Extract the [x, y] coordinate from the center of the cell holding the provided text.  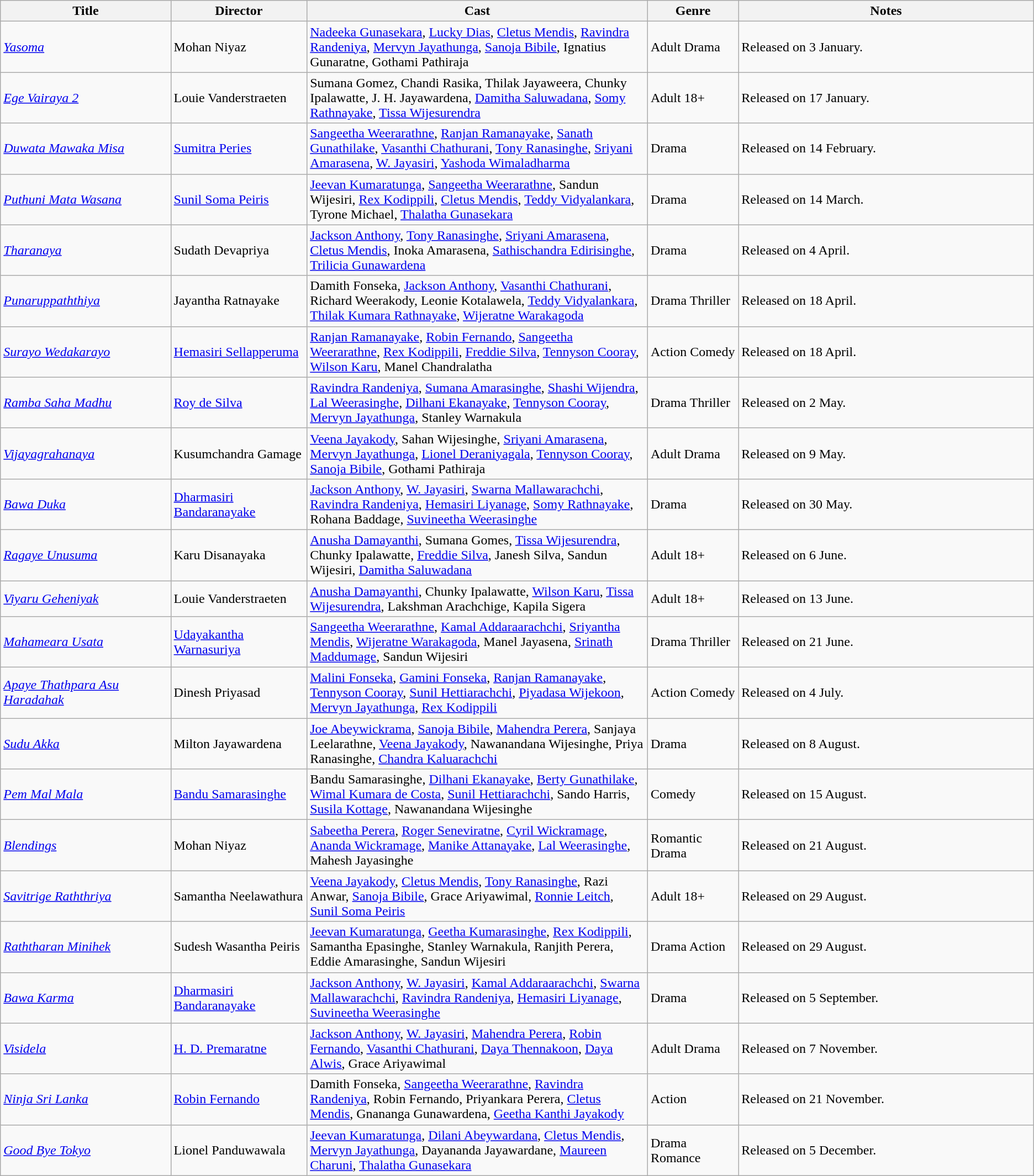
Drama Romance [693, 1150]
Jackson Anthony, Tony Ranasinghe, Sriyani Amarasena, Cletus Mendis, Inoka Amarasena, Sathischandra Edirisinghe, Trilicia Gunawardena [477, 250]
Surayo Wedakarayo [86, 352]
Released on 4 April. [886, 250]
Released on 7 November. [886, 1048]
Savitrige Raththriya [86, 896]
Kusumchandra Gamage [239, 453]
Punaruppaththiya [86, 301]
Raththaran Minihek [86, 947]
Lionel Panduwawala [239, 1150]
Bandu Samarasinghe [239, 794]
Veena Jayakody, Sahan Wijesinghe, Sriyani Amarasena, Mervyn Jayathunga, Lionel Deraniyagala, Tennyson Cooray, Sanoja Bibile, Gothami Pathiraja [477, 453]
Roy de Silva [239, 402]
Released on 8 August. [886, 744]
Udayakantha Warnasuriya [239, 642]
Drama Action [693, 947]
Released on 9 May. [886, 453]
Comedy [693, 794]
Anusha Damayanthi, Chunky Ipalawatte, Wilson Karu, Tissa Wijesurendra, Lakshman Arachchige, Kapila Sigera [477, 598]
Cast [477, 11]
Released on 6 June. [886, 555]
Released on 17 January. [886, 98]
Nadeeka Gunasekara, Lucky Dias, Cletus Mendis, Ravindra Randeniya, Mervyn Jayathunga, Sanoja Bibile, Ignatius Gunaratne, Gothami Pathiraja [477, 47]
Puthuni Mata Wasana [86, 199]
Vijayagrahanaya [86, 453]
Apaye Thathpara Asu Haradahak [86, 693]
Ragaye Unusuma [86, 555]
Ninja Sri Lanka [86, 1099]
Jackson Anthony, W. Jayasiri, Kamal Addaraarachchi, Swarna Mallawarachchi, Ravindra Randeniya, Hemasiri Liyanage, Suvineetha Weerasinghe [477, 998]
Action [693, 1099]
H. D. Premaratne [239, 1048]
Robin Fernando [239, 1099]
Anusha Damayanthi, Sumana Gomes, Tissa Wijesurendra, Chunky Ipalawatte, Freddie Silva, Janesh Silva, Sandun Wijesiri, Damitha Saluwadana [477, 555]
Ramba Saha Madhu [86, 402]
Veena Jayakody, Cletus Mendis, Tony Ranasinghe, Razi Anwar, Sanoja Bibile, Grace Ariyawimal, Ronnie Leitch, Sunil Soma Peiris [477, 896]
Viyaru Geheniyak [86, 598]
Jeevan Kumaratunga, Geetha Kumarasinghe, Rex Kodippili, Samantha Epasinghe, Stanley Warnakula, Ranjith Perera, Eddie Amarasinghe, Sandun Wijesiri [477, 947]
Good Bye Tokyo [86, 1150]
Mahameara Usata [86, 642]
Jayantha Ratnayake [239, 301]
Released on 30 May. [886, 504]
Title [86, 11]
Released on 5 December. [886, 1150]
Pem Mal Mala [86, 794]
Blendings [86, 845]
Samantha Neelawathura [239, 896]
Bawa Duka [86, 504]
Ravindra Randeniya, Sumana Amarasinghe, Shashi Wijendra, Lal Weerasinghe, Dilhani Ekanayake, Tennyson Cooray, Mervyn Jayathunga, Stanley Warnakula [477, 402]
Sudesh Wasantha Peiris [239, 947]
Sudu Akka [86, 744]
Sumana Gomez, Chandi Rasika, Thilak Jayaweera, Chunky Ipalawatte, J. H. Jayawardena, Damitha Saluwadana, Somy Rathnayake, Tissa Wijesurendra [477, 98]
Released on 21 August. [886, 845]
Duwata Mawaka Misa [86, 149]
Released on 3 January. [886, 47]
Released on 21 June. [886, 642]
Jackson Anthony, W. Jayasiri, Swarna Mallawarachchi, Ravindra Randeniya, Hemasiri Liyanage, Somy Rathnayake, Rohana Baddage, Suvineetha Weerasinghe [477, 504]
Hemasiri Sellapperuma [239, 352]
Romantic Drama [693, 845]
Malini Fonseka, Gamini Fonseka, Ranjan Ramanayake, Tennyson Cooray, Sunil Hettiarachchi, Piyadasa Wijekoon, Mervyn Jayathunga, Rex Kodippili [477, 693]
Tharanaya [86, 250]
Released on 4 July. [886, 693]
Milton Jayawardena [239, 744]
Sudath Devapriya [239, 250]
Karu Disanayaka [239, 555]
Sumitra Peries [239, 149]
Ranjan Ramanayake, Robin Fernando, Sangeetha Weerarathne, Rex Kodippili, Freddie Silva, Tennyson Cooray, Wilson Karu, Manel Chandralatha [477, 352]
Released on 13 June. [886, 598]
Yasoma [86, 47]
Dinesh Priyasad [239, 693]
Genre [693, 11]
Bawa Karma [86, 998]
Notes [886, 11]
Visidela [86, 1048]
Released on 5 September. [886, 998]
Sangeetha Weerarathne, Kamal Addaraarachchi, Sriyantha Mendis, Wijeratne Warakagoda, Manel Jayasena, Srinath Maddumage, Sandun Wijesiri [477, 642]
Sabeetha Perera, Roger Seneviratne, Cyril Wickramage, Ananda Wickramage, Manike Attanayake, Lal Weerasinghe, Mahesh Jayasinghe [477, 845]
Joe Abeywickrama, Sanoja Bibile, Mahendra Perera, Sanjaya Leelarathne, Veena Jayakody, Nawanandana Wijesinghe, Priya Ranasinghe, Chandra Kaluarachchi [477, 744]
Released on 14 March. [886, 199]
Sunil Soma Peiris [239, 199]
Released on 14 February. [886, 149]
Ege Vairaya 2 [86, 98]
Released on 15 August. [886, 794]
Director [239, 11]
Jackson Anthony, W. Jayasiri, Mahendra Perera, Robin Fernando, Vasanthi Chathurani, Daya Thennakoon, Daya Alwis, Grace Ariyawimal [477, 1048]
Released on 2 May. [886, 402]
Jeevan Kumaratunga, Dilani Abeywardana, Cletus Mendis, Mervyn Jayathunga, Dayananda Jayawardane, Maureen Charuni, Thalatha Gunasekara [477, 1150]
Jeevan Kumaratunga, Sangeetha Weerarathne, Sandun Wijesiri, Rex Kodippili, Cletus Mendis, Teddy Vidyalankara, Tyrone Michael, Thalatha Gunasekara [477, 199]
Released on 21 November. [886, 1099]
